Output the [x, y] coordinate of the center of the cell containing the given text.  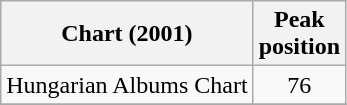
76 [299, 85]
Hungarian Albums Chart [127, 85]
Chart (2001) [127, 34]
Peakposition [299, 34]
